From the cell containing the given text, extract its center point as (x, y) coordinate. 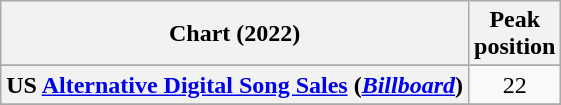
22 (515, 85)
US Alternative Digital Song Sales (Billboard) (235, 85)
Chart (2022) (235, 34)
Peakposition (515, 34)
